Pinpoint the cell where the given text exists, returning its (X, Y) midpoint coordinate. 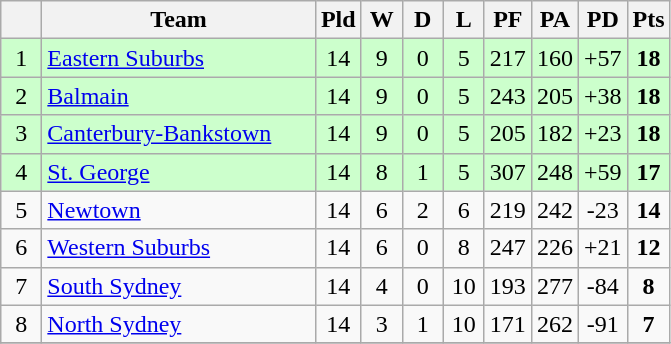
St. George (179, 172)
Western Suburbs (179, 248)
17 (648, 172)
South Sydney (179, 286)
277 (554, 286)
-91 (602, 324)
+23 (602, 134)
Team (179, 20)
219 (508, 210)
+59 (602, 172)
-84 (602, 286)
Balmain (179, 96)
242 (554, 210)
248 (554, 172)
Eastern Suburbs (179, 58)
12 (648, 248)
262 (554, 324)
193 (508, 286)
Canterbury-Bankstown (179, 134)
217 (508, 58)
W (382, 20)
160 (554, 58)
247 (508, 248)
226 (554, 248)
307 (508, 172)
182 (554, 134)
L (464, 20)
PA (554, 20)
Pts (648, 20)
+38 (602, 96)
Pld (338, 20)
PD (602, 20)
+21 (602, 248)
+57 (602, 58)
Newtown (179, 210)
PF (508, 20)
North Sydney (179, 324)
171 (508, 324)
243 (508, 96)
-23 (602, 210)
D (422, 20)
